Provide the (X, Y) coordinate of the cell's center where the given text is located.  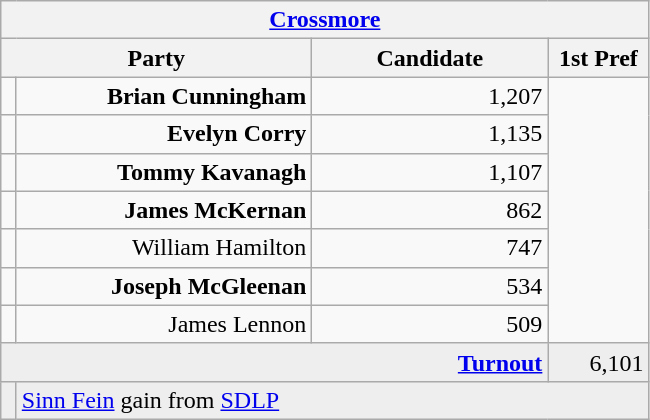
747 (430, 248)
6,101 (598, 362)
James Lennon (164, 324)
1st Pref (598, 58)
Tommy Kavanagh (164, 172)
Joseph McGleenan (164, 286)
Turnout (274, 362)
Crossmore (325, 20)
James McKernan (164, 210)
1,135 (430, 134)
1,107 (430, 172)
Sinn Fein gain from SDLP (332, 400)
Evelyn Corry (164, 134)
Party (156, 58)
Candidate (430, 58)
534 (430, 286)
Brian Cunningham (164, 96)
1,207 (430, 96)
William Hamilton (164, 248)
862 (430, 210)
509 (430, 324)
